Provide the [x, y] coordinate of the cell's center where the given text is located.  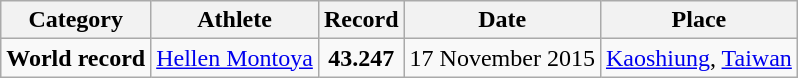
43.247 [361, 58]
Hellen Montoya [235, 58]
World record [76, 58]
Kaoshiung, Taiwan [698, 58]
Category [76, 20]
17 November 2015 [502, 58]
Place [698, 20]
Date [502, 20]
Athlete [235, 20]
Record [361, 20]
